For the text-containing cell, return its midpoint in (X, Y) coordinate format. 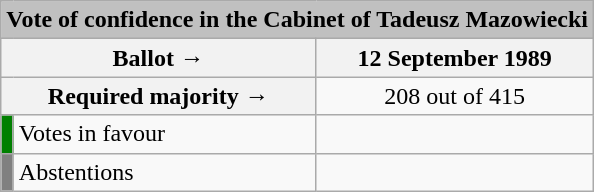
12 September 1989 (455, 58)
Vote of confidence in the Cabinet of Tadeusz Mazowiecki (298, 20)
Required majority → (158, 96)
Votes in favour (164, 134)
Abstentions (164, 172)
208 out of 415 (455, 96)
Ballot → (158, 58)
